Capture the cell that displays the provided text and extract its (X, Y) central coordinate. 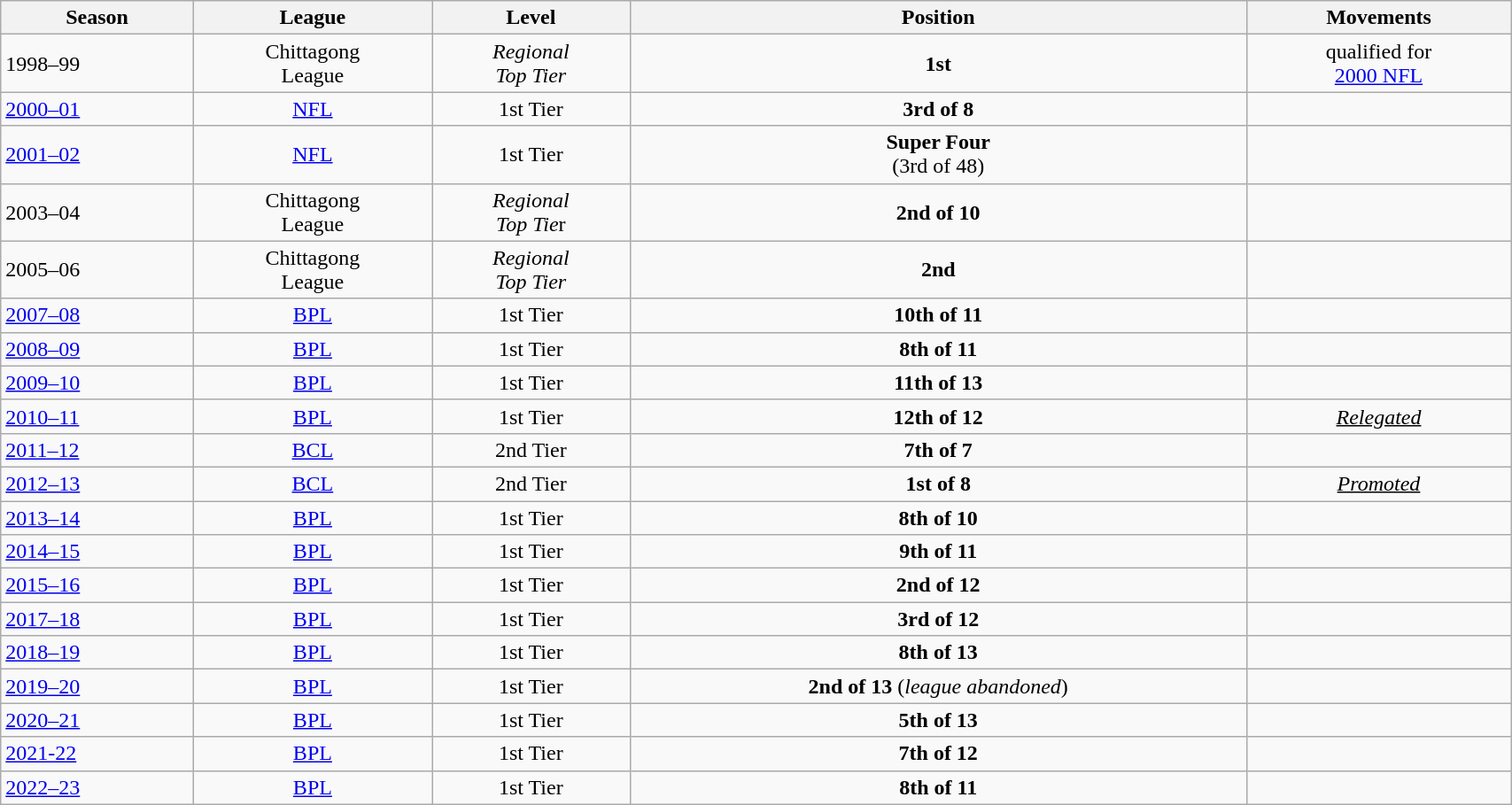
Season (97, 18)
3rd of 8 (938, 109)
2nd (938, 269)
2015–16 (97, 585)
2013–14 (97, 518)
Relegated (1378, 416)
Movements (1378, 18)
2022–23 (97, 787)
1st (938, 64)
2005–06 (97, 269)
2001–02 (97, 154)
2019–20 (97, 686)
2010–11 (97, 416)
2nd of 13 (league abandoned) (938, 686)
2020–21 (97, 720)
2003–04 (97, 213)
2nd of 12 (938, 585)
2012–13 (97, 484)
Position (938, 18)
10th of 11 (938, 315)
2017–18 (97, 619)
11th of 13 (938, 383)
9th of 11 (938, 552)
2nd of 10 (938, 213)
2009–10 (97, 383)
2018–19 (97, 653)
5th of 13 (938, 720)
8th of 10 (938, 518)
7th of 12 (938, 754)
8th of 13 (938, 653)
2008–09 (97, 349)
2000–01 (97, 109)
qualified for2000 NFL (1378, 64)
2011–12 (97, 450)
2007–08 (97, 315)
1998–99 (97, 64)
Super Four(3rd of 48) (938, 154)
Level (531, 18)
1st of 8 (938, 484)
3rd of 12 (938, 619)
7th of 7 (938, 450)
2021-22 (97, 754)
League (312, 18)
12th of 12 (938, 416)
Promoted (1378, 484)
2014–15 (97, 552)
